Extract the [X, Y] coordinate from the center of the cell holding the provided text.  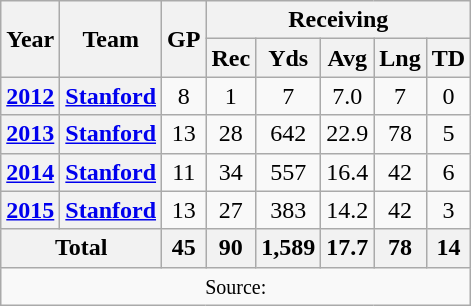
14.2 [348, 210]
45 [184, 248]
11 [184, 172]
TD [448, 58]
2015 [30, 210]
27 [231, 210]
14 [448, 248]
0 [448, 96]
2014 [30, 172]
1,589 [288, 248]
34 [231, 172]
Team [111, 39]
2013 [30, 134]
Rec [231, 58]
28 [231, 134]
17.7 [348, 248]
GP [184, 39]
557 [288, 172]
Yds [288, 58]
Receiving [338, 20]
Avg [348, 58]
642 [288, 134]
6 [448, 172]
8 [184, 96]
7.0 [348, 96]
Total [82, 248]
22.9 [348, 134]
90 [231, 248]
2012 [30, 96]
5 [448, 134]
16.4 [348, 172]
1 [231, 96]
3 [448, 210]
383 [288, 210]
Source: [236, 286]
Year [30, 39]
Lng [400, 58]
